Provide the (x, y) coordinate of the cell's center where the given text is located.  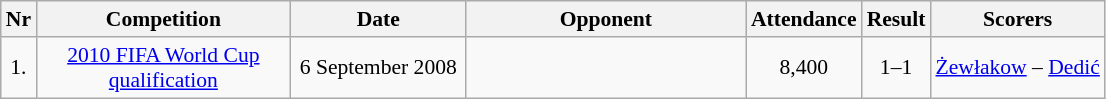
Date (378, 19)
1. (18, 68)
Result (896, 19)
Opponent (606, 19)
Scorers (1017, 19)
1–1 (896, 68)
Żewłakow – Dedić (1017, 68)
2010 FIFA World Cup qualification (164, 68)
Nr (18, 19)
8,400 (804, 68)
Attendance (804, 19)
6 September 2008 (378, 68)
Competition (164, 19)
